Determine the (X, Y) coordinate at the center of the cell enclosing the given text.  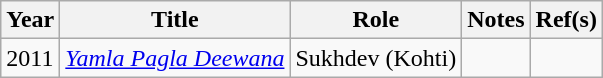
Title (175, 20)
Notes (496, 20)
Sukhdev (Kohti) (376, 58)
Ref(s) (566, 20)
Year (30, 20)
Role (376, 20)
2011 (30, 58)
Yamla Pagla Deewana (175, 58)
